Locate the cell with the specified text and output its [X, Y] center coordinate. 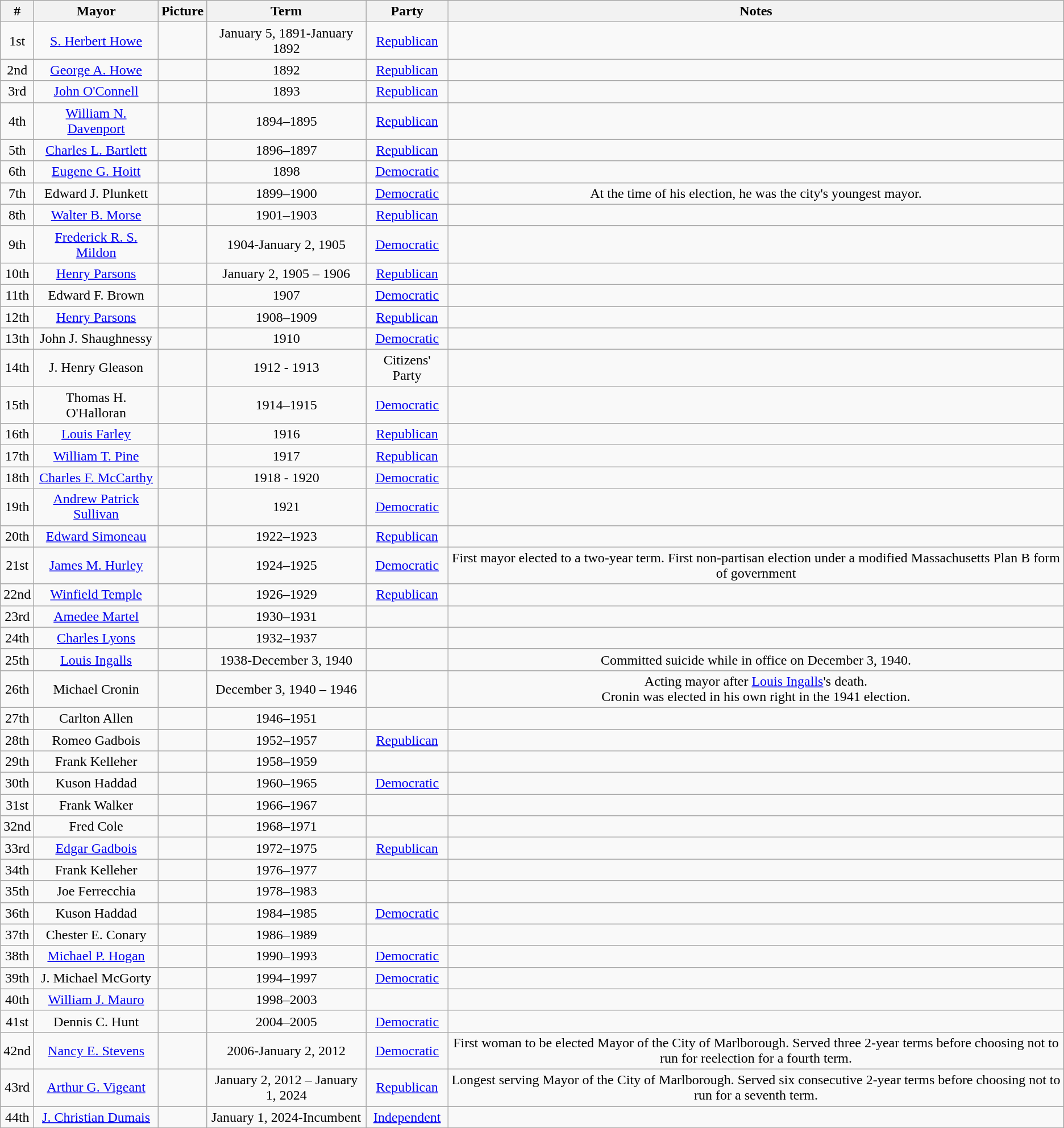
7th [17, 193]
Term [286, 11]
1976–1977 [286, 870]
1938-December 3, 1940 [286, 660]
1910 [286, 339]
15th [17, 405]
1921 [286, 507]
Michael Cronin [97, 689]
1984–1985 [286, 913]
Louis Farley [97, 434]
Arthur G. Vigeant [97, 1087]
Eugene G. Hoitt [97, 172]
1926–1929 [286, 595]
12th [17, 317]
1899–1900 [286, 193]
1893 [286, 92]
21st [17, 565]
1912 - 1913 [286, 368]
1998–2003 [286, 1000]
1968–1971 [286, 827]
43rd [17, 1087]
Chester E. Conary [97, 935]
January 2, 2012 – January 1, 2024 [286, 1087]
18th [17, 478]
40th [17, 1000]
35th [17, 891]
38th [17, 956]
At the time of his election, he was the city's youngest mayor. [756, 193]
December 3, 1940 – 1946 [286, 689]
10th [17, 273]
1932–1937 [286, 638]
Fred Cole [97, 827]
James M. Hurley [97, 565]
1894–1895 [286, 121]
Thomas H. O'Halloran [97, 405]
1901–1903 [286, 215]
Picture [182, 11]
John J. Shaughnessy [97, 339]
34th [17, 870]
William J. Mauro [97, 1000]
S. Herbert Howe [97, 41]
16th [17, 434]
5th [17, 150]
37th [17, 935]
32nd [17, 827]
Mayor [97, 11]
1st [17, 41]
Walter B. Morse [97, 215]
1898 [286, 172]
11th [17, 295]
J. Christian Dumais [97, 1117]
19th [17, 507]
2nd [17, 70]
Charles L. Bartlett [97, 150]
36th [17, 913]
8th [17, 215]
1946–1951 [286, 718]
2006-January 2, 2012 [286, 1051]
1914–1915 [286, 405]
First mayor elected to a two-year term. First non-partisan election under a modified Massachusetts Plan B form of government [756, 565]
1924–1925 [286, 565]
Edward F. Brown [97, 295]
Carlton Allen [97, 718]
1922–1923 [286, 536]
1966–1967 [286, 805]
1972–1975 [286, 848]
6th [17, 172]
4th [17, 121]
1994–1997 [286, 978]
2004–2005 [286, 1021]
1917 [286, 456]
44th [17, 1117]
Dennis C. Hunt [97, 1021]
Frederick R. S. Mildon [97, 244]
1908–1909 [286, 317]
27th [17, 718]
1958–1959 [286, 762]
9th [17, 244]
41st [17, 1021]
23rd [17, 616]
Charles F. McCarthy [97, 478]
Nancy E. Stevens [97, 1051]
1918 - 1920 [286, 478]
Independent [407, 1117]
Amedee Martel [97, 616]
Charles Lyons [97, 638]
John O'Connell [97, 92]
Notes [756, 11]
Edward Simoneau [97, 536]
First woman to be elected Mayor of the City of Marlborough. Served three 2-year terms before choosing not to run for reelection for a fourth term. [756, 1051]
J. Henry Gleason [97, 368]
25th [17, 660]
20th [17, 536]
1904-January 2, 1905 [286, 244]
1907 [286, 295]
Frank Walker [97, 805]
24th [17, 638]
1952–1957 [286, 740]
George A. Howe [97, 70]
Citizens' Party [407, 368]
1990–1993 [286, 956]
17th [17, 456]
1986–1989 [286, 935]
1916 [286, 434]
39th [17, 978]
26th [17, 689]
Acting mayor after Louis Ingalls's death.Cronin was elected in his own right in the 1941 election. [756, 689]
1978–1983 [286, 891]
14th [17, 368]
1930–1931 [286, 616]
Winfield Temple [97, 595]
Party [407, 11]
29th [17, 762]
January 2, 1905 – 1906 [286, 273]
1896–1897 [286, 150]
1892 [286, 70]
22nd [17, 595]
January 1, 2024-Incumbent [286, 1117]
13th [17, 339]
Joe Ferrecchia [97, 891]
January 5, 1891-January 1892 [286, 41]
33rd [17, 848]
J. Michael McGorty [97, 978]
Committed suicide while in office on December 3, 1940. [756, 660]
Edward J. Plunkett [97, 193]
3rd [17, 92]
Romeo Gadbois [97, 740]
# [17, 11]
Michael P. Hogan [97, 956]
1960–1965 [286, 783]
Edgar Gadbois [97, 848]
30th [17, 783]
31st [17, 805]
Longest serving Mayor of the City of Marlborough. Served six consecutive 2-year terms before choosing not to run for a seventh term. [756, 1087]
42nd [17, 1051]
Louis Ingalls [97, 660]
William N. Davenport [97, 121]
28th [17, 740]
Andrew Patrick Sullivan [97, 507]
William T. Pine [97, 456]
